From the cell containing the given text, extract its center point as (x, y) coordinate. 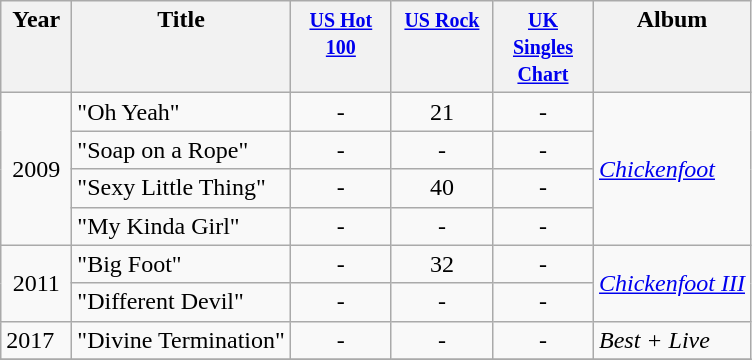
Year (36, 47)
"Sexy Little Thing" (182, 188)
"Big Foot" (182, 264)
"Oh Yeah" (182, 112)
32 (442, 264)
2017 (36, 340)
2011 (36, 283)
40 (442, 188)
Chickenfoot III (672, 283)
"Divine Termination" (182, 340)
US Hot 100 (340, 47)
"Different Devil" (182, 302)
US Rock (442, 47)
Title (182, 47)
2009 (36, 169)
21 (442, 112)
"My Kinda Girl" (182, 226)
Chickenfoot (672, 169)
"Soap on a Rope" (182, 150)
UK Singles Chart (542, 47)
Album (672, 47)
Best + Live (672, 340)
